Output the (X, Y) coordinate of the center of the cell containing the given text.  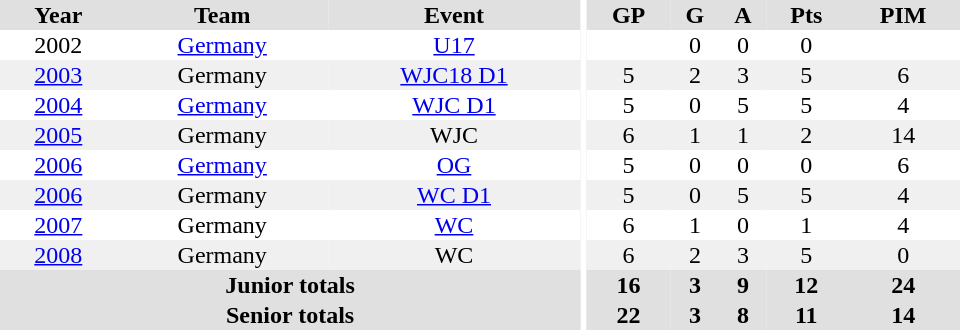
Year (58, 15)
OG (454, 165)
22 (628, 315)
Junior totals (290, 285)
A (744, 15)
2002 (58, 45)
WC D1 (454, 195)
24 (903, 285)
2007 (58, 225)
Pts (806, 15)
Senior totals (290, 315)
PIM (903, 15)
WJC D1 (454, 105)
12 (806, 285)
16 (628, 285)
11 (806, 315)
Team (222, 15)
9 (744, 285)
Event (454, 15)
8 (744, 315)
2003 (58, 75)
U17 (454, 45)
2004 (58, 105)
WJC18 D1 (454, 75)
GP (628, 15)
WJC (454, 135)
2005 (58, 135)
2008 (58, 255)
G (695, 15)
